Capture the cell that displays the provided text and extract its [x, y] central coordinate. 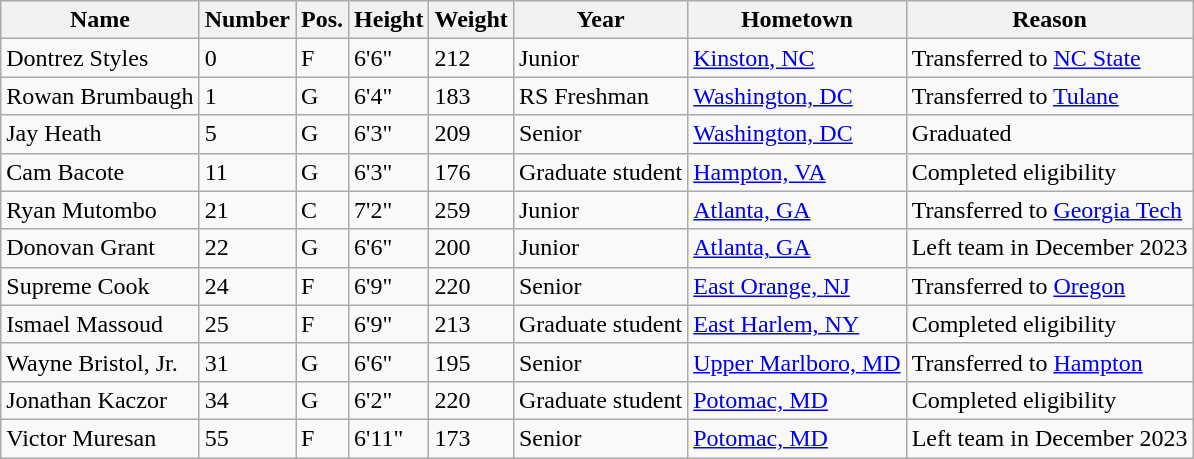
Wayne Bristol, Jr. [100, 362]
Donovan Grant [100, 248]
21 [247, 210]
6'2" [389, 400]
East Harlem, NY [797, 324]
Transferred to Oregon [1050, 286]
195 [471, 362]
Rowan Brumbaugh [100, 96]
Upper Marlboro, MD [797, 362]
11 [247, 172]
Name [100, 20]
Cam Bacote [100, 172]
Supreme Cook [100, 286]
Graduated [1050, 134]
Ismael Massoud [100, 324]
Number [247, 20]
Ryan Mutombo [100, 210]
34 [247, 400]
212 [471, 58]
200 [471, 248]
Dontrez Styles [100, 58]
55 [247, 438]
RS Freshman [600, 96]
5 [247, 134]
Transferred to NC State [1050, 58]
25 [247, 324]
C [322, 210]
Hometown [797, 20]
259 [471, 210]
22 [247, 248]
Transferred to Georgia Tech [1050, 210]
183 [471, 96]
Kinston, NC [797, 58]
7'2" [389, 210]
173 [471, 438]
Height [389, 20]
Jay Heath [100, 134]
31 [247, 362]
0 [247, 58]
176 [471, 172]
24 [247, 286]
Pos. [322, 20]
Jonathan Kaczor [100, 400]
East Orange, NJ [797, 286]
1 [247, 96]
6'11" [389, 438]
213 [471, 324]
Weight [471, 20]
Transferred to Tulane [1050, 96]
6'4" [389, 96]
209 [471, 134]
Transferred to Hampton [1050, 362]
Victor Muresan [100, 438]
Reason [1050, 20]
Hampton, VA [797, 172]
Year [600, 20]
